From the cell containing the given text, extract its center point as (x, y) coordinate. 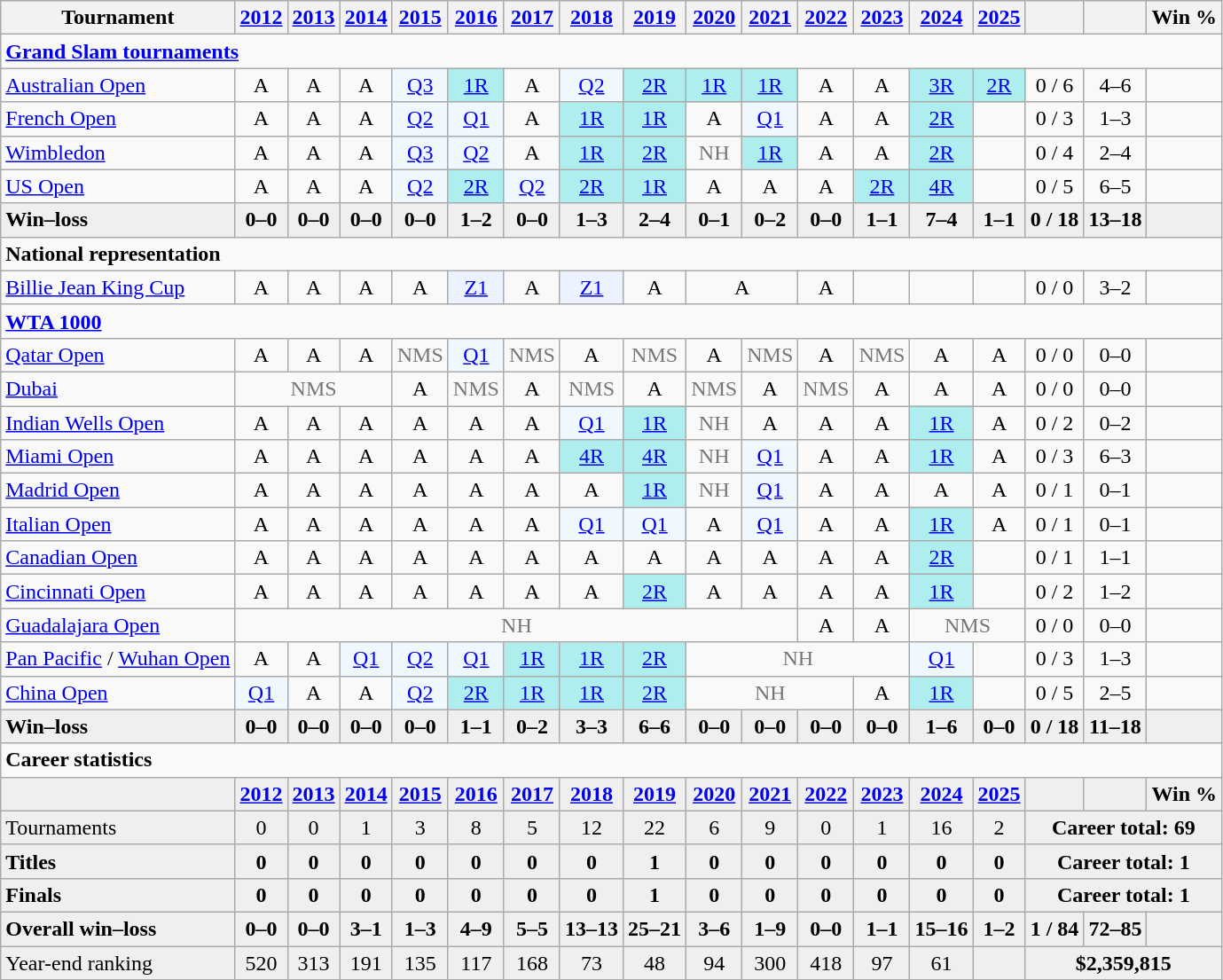
Dubai (118, 388)
6–5 (1116, 186)
Grand Slam tournaments (612, 51)
22 (655, 827)
3–1 (365, 929)
13–18 (1116, 220)
Pan Pacific / Wuhan Open (118, 659)
$2,359,815 (1123, 962)
Tournaments (118, 827)
Finals (118, 895)
1 / 84 (1054, 929)
61 (942, 962)
Indian Wells Open (118, 423)
16 (942, 827)
2–5 (1116, 693)
Qatar Open (118, 355)
13–13 (591, 929)
8 (475, 827)
1–9 (770, 929)
3R (942, 85)
0 / 4 (1054, 153)
48 (655, 962)
135 (420, 962)
6–3 (1116, 457)
2 (999, 827)
73 (591, 962)
72–85 (1116, 929)
Canadian Open (118, 558)
0 / 6 (1054, 85)
3–3 (591, 726)
97 (882, 962)
Miami Open (118, 457)
Wimbledon (118, 153)
25–21 (655, 929)
3–2 (1116, 287)
7–4 (942, 220)
117 (475, 962)
French Open (118, 119)
4–6 (1116, 85)
China Open (118, 693)
Guadalajara Open (118, 625)
US Open (118, 186)
300 (770, 962)
3–6 (715, 929)
168 (532, 962)
94 (715, 962)
418 (827, 962)
6 (715, 827)
Career total: 69 (1123, 827)
3 (420, 827)
520 (261, 962)
Titles (118, 861)
National representation (612, 254)
6–6 (655, 726)
WTA 1000 (612, 321)
9 (770, 827)
12 (591, 827)
4–9 (475, 929)
Year-end ranking (118, 962)
Billie Jean King Cup (118, 287)
Italian Open (118, 524)
Tournament (118, 18)
Overall win–loss (118, 929)
Career statistics (612, 760)
15–16 (942, 929)
11–18 (1116, 726)
Cincinnati Open (118, 592)
Madrid Open (118, 490)
Australian Open (118, 85)
191 (365, 962)
313 (314, 962)
1–6 (942, 726)
5 (532, 827)
5–5 (532, 929)
